Return (X, Y) of the center of cell containing provided text 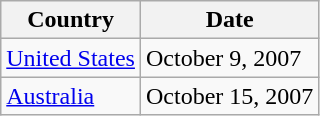
Country (71, 20)
October 15, 2007 (229, 96)
October 9, 2007 (229, 58)
Date (229, 20)
United States (71, 58)
Australia (71, 96)
